Identify which cell holds the provided text, then report its [x, y] central coordinate. 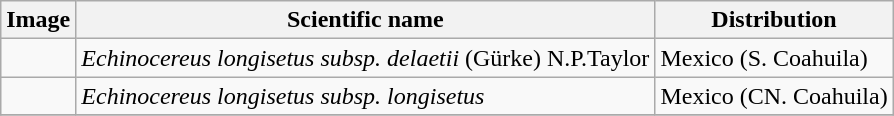
Echinocereus longisetus subsp. longisetus [366, 96]
Echinocereus longisetus subsp. delaetii (Gürke) N.P.Taylor [366, 58]
Scientific name [366, 20]
Mexico (CN. Coahuila) [774, 96]
Image [38, 20]
Distribution [774, 20]
Mexico (S. Coahuila) [774, 58]
